Determine the [X, Y] coordinate at the center of the cell enclosing the given text.  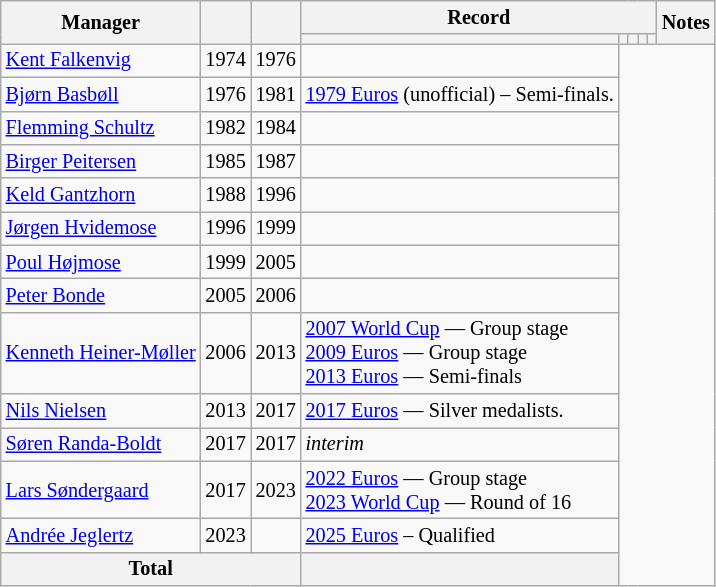
1982 [226, 127]
1979 Euros (unofficial) – Semi-finals. [460, 94]
Bjørn Basbøll [101, 94]
Kent Falkenvig [101, 60]
1988 [226, 195]
2022 Euros — Group stage2023 World Cup — Round of 16 [460, 490]
2025 Euros – Qualified [460, 535]
Søren Randa-Boldt [101, 444]
Poul Højmose [101, 262]
Andrée Jeglertz [101, 535]
Record [479, 17]
Keld Gantzhorn [101, 195]
2007 World Cup — Group stage2009 Euros — Group stage2013 Euros — Semi-finals [460, 353]
Flemming Schultz [101, 127]
1985 [226, 161]
1984 [276, 127]
Notes [686, 22]
Birger Peitersen [101, 161]
Jørgen Hvidemose [101, 228]
2017 Euros — Silver medalists. [460, 410]
1981 [276, 94]
Peter Bonde [101, 295]
Manager [101, 22]
Nils Nielsen [101, 410]
1974 [226, 60]
Kenneth Heiner-Møller [101, 353]
interim [460, 444]
Lars Søndergaard [101, 490]
1987 [276, 161]
Total [151, 569]
